Capture the cell that displays the provided text and extract its (x, y) central coordinate. 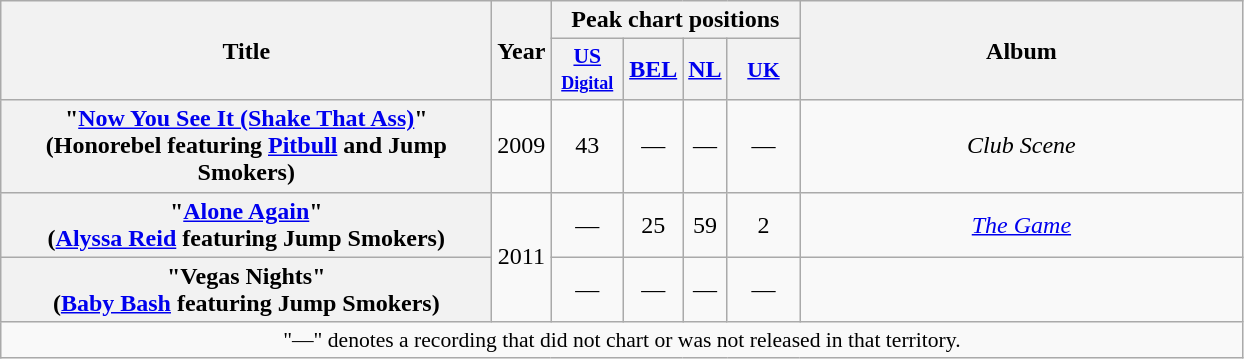
2 (764, 224)
2011 (522, 257)
Club Scene (1022, 146)
25 (654, 224)
43 (588, 146)
Title (246, 50)
"Vegas Nights" (Baby Bash featuring Jump Smokers) (246, 290)
"—" denotes a recording that did not chart or was not released in that territory. (622, 340)
59 (705, 224)
Album (1022, 50)
"Now You See It (Shake That Ass)" (Honorebel featuring Pitbull and Jump Smokers) (246, 146)
BEL (654, 70)
Year (522, 50)
The Game (1022, 224)
USDigital (588, 70)
UK (764, 70)
NL (705, 70)
"Alone Again" (Alyssa Reid featuring Jump Smokers) (246, 224)
2009 (522, 146)
Peak chart positions (676, 20)
